From the cell containing the given text, extract its center point as (X, Y) coordinate. 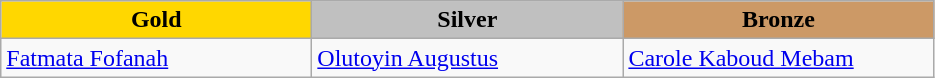
Carole Kaboud Mebam (778, 58)
Gold (156, 20)
Bronze (778, 20)
Olutoyin Augustus (468, 58)
Silver (468, 20)
Fatmata Fofanah (156, 58)
